Identify which cell holds the provided text, then report its (X, Y) central coordinate. 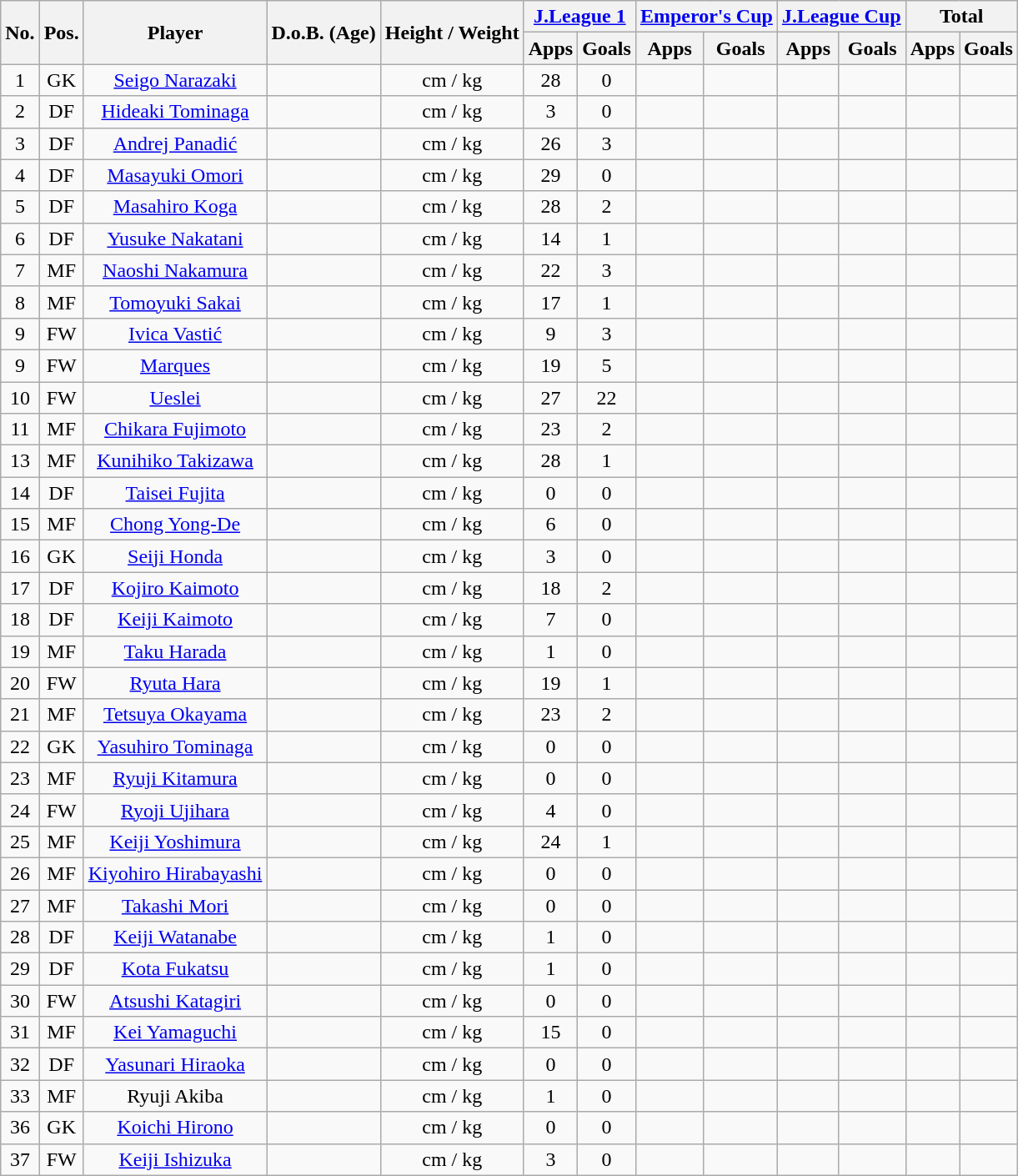
Kojiro Kaimoto (175, 588)
D.o.B. (Age) (323, 33)
J.League 1 (579, 17)
Ueslei (175, 398)
10 (20, 398)
Total (961, 17)
J.League Cup (841, 17)
Tetsuya Okayama (175, 715)
Yasunari Hiraoka (175, 1064)
Kota Fukatsu (175, 969)
Naoshi Nakamura (175, 270)
Yusuke Nakatani (175, 239)
30 (20, 1001)
Hideaki Tominaga (175, 112)
Masayuki Omori (175, 175)
Ryuta Hara (175, 683)
Taisei Fujita (175, 493)
33 (20, 1096)
32 (20, 1064)
31 (20, 1033)
Takashi Mori (175, 905)
Marques (175, 365)
Atsushi Katagiri (175, 1001)
Ryuji Akiba (175, 1096)
No. (20, 33)
Chong Yong-De (175, 525)
20 (20, 683)
8 (20, 302)
Andrej Panadić (175, 143)
Keiji Watanabe (175, 937)
Height / Weight (452, 33)
Ryoji Ujihara (175, 810)
Seiji Honda (175, 556)
Ivica Vastić (175, 334)
16 (20, 556)
37 (20, 1159)
13 (20, 461)
Kunihiko Takizawa (175, 461)
Koichi Hirono (175, 1128)
36 (20, 1128)
Player (175, 33)
Kiyohiro Hirabayashi (175, 873)
Keiji Kaimoto (175, 620)
Ryuji Kitamura (175, 778)
Kei Yamaguchi (175, 1033)
Seigo Narazaki (175, 80)
Masahiro Koga (175, 207)
Emperor's Cup (706, 17)
Pos. (62, 33)
Keiji Ishizuka (175, 1159)
25 (20, 842)
Yasuhiro Tominaga (175, 746)
11 (20, 430)
21 (20, 715)
Taku Harada (175, 651)
Chikara Fujimoto (175, 430)
Tomoyuki Sakai (175, 302)
Keiji Yoshimura (175, 842)
